Pinpoint the cell where the given text exists, returning its (X, Y) midpoint coordinate. 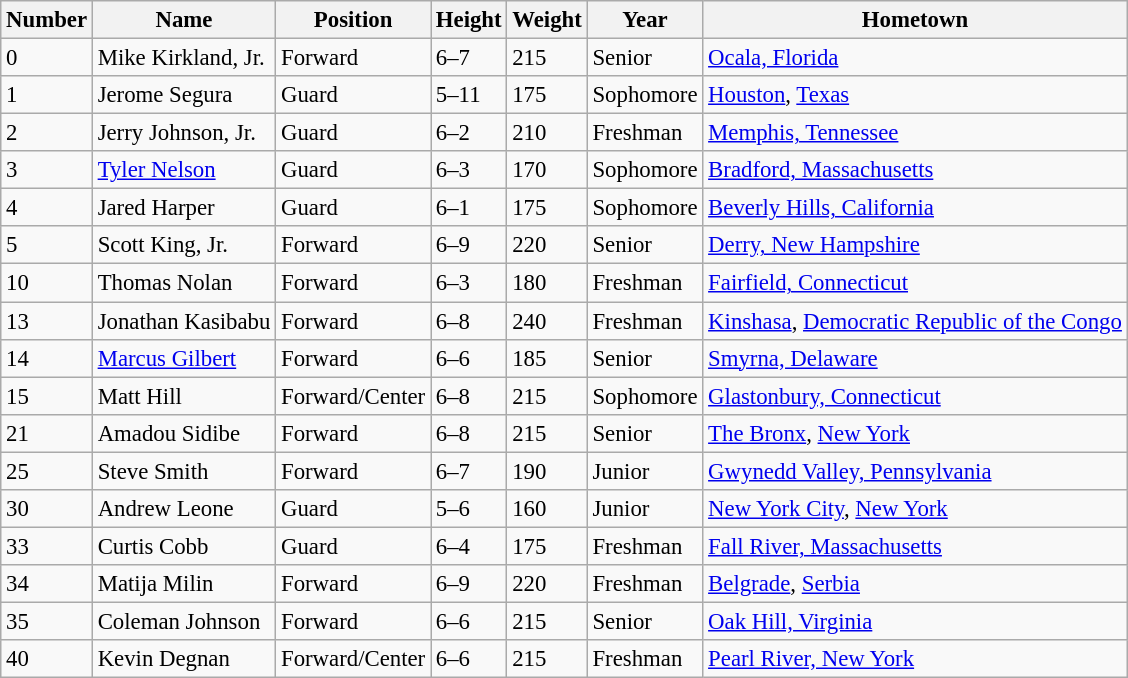
Andrew Leone (184, 509)
Memphis, Tennessee (915, 133)
Jerry Johnson, Jr. (184, 133)
10 (47, 283)
5 (47, 245)
Marcus Gilbert (184, 358)
Thomas Nolan (184, 283)
Glastonbury, Connecticut (915, 396)
34 (47, 584)
30 (47, 509)
Derry, New Hampshire (915, 245)
Jerome Segura (184, 95)
The Bronx, New York (915, 433)
Smyrna, Delaware (915, 358)
Houston, Texas (915, 95)
13 (47, 321)
6–1 (469, 208)
14 (47, 358)
0 (47, 58)
6–4 (469, 546)
Height (469, 20)
3 (47, 170)
Tyler Nelson (184, 170)
Curtis Cobb (184, 546)
1 (47, 95)
Matija Milin (184, 584)
Kevin Degnan (184, 659)
33 (47, 546)
Scott King, Jr. (184, 245)
Coleman Johnson (184, 621)
Year (645, 20)
Steve Smith (184, 471)
Position (354, 20)
210 (547, 133)
240 (547, 321)
Pearl River, New York (915, 659)
New York City, New York (915, 509)
15 (47, 396)
Name (184, 20)
5–6 (469, 509)
Gwynedd Valley, Pennsylvania (915, 471)
Bradford, Massachusetts (915, 170)
Ocala, Florida (915, 58)
160 (547, 509)
2 (47, 133)
170 (547, 170)
190 (547, 471)
Amadou Sidibe (184, 433)
180 (547, 283)
4 (47, 208)
40 (47, 659)
Jared Harper (184, 208)
Kinshasa, Democratic Republic of the Congo (915, 321)
Mike Kirkland, Jr. (184, 58)
Matt Hill (184, 396)
Beverly Hills, California (915, 208)
21 (47, 433)
Fairfield, Connecticut (915, 283)
Belgrade, Serbia (915, 584)
25 (47, 471)
Weight (547, 20)
Number (47, 20)
Oak Hill, Virginia (915, 621)
5–11 (469, 95)
Hometown (915, 20)
6–2 (469, 133)
Fall River, Massachusetts (915, 546)
35 (47, 621)
185 (547, 358)
Jonathan Kasibabu (184, 321)
